Pinpoint the cell where the given text exists, returning its [X, Y] midpoint coordinate. 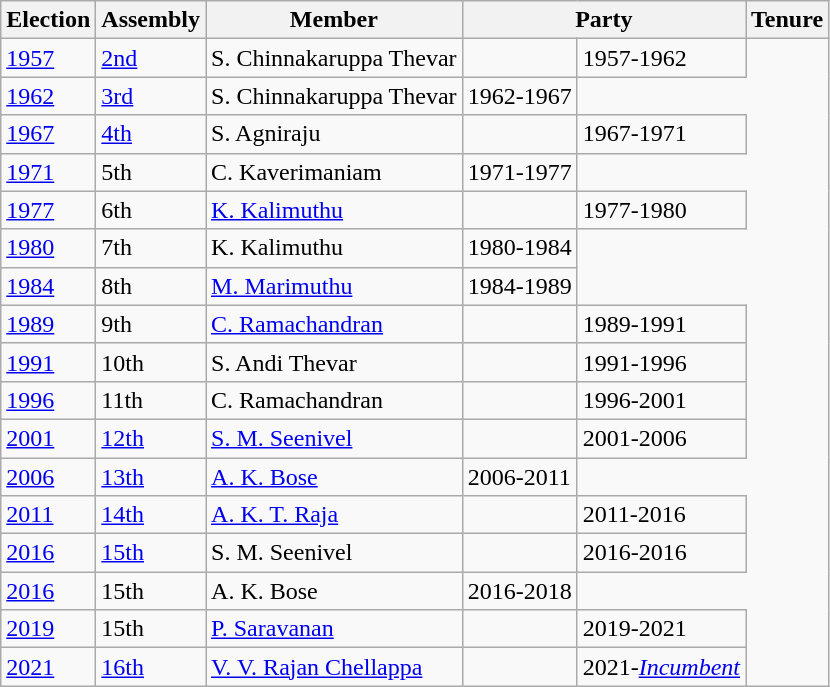
1989 [48, 324]
8th [151, 286]
4th [151, 134]
Assembly [151, 20]
1967 [48, 134]
6th [151, 210]
Election [48, 20]
1957 [48, 58]
1971 [48, 172]
M. Marimuthu [334, 286]
5th [151, 172]
P. Saravanan [334, 629]
1977 [48, 210]
7th [151, 248]
V. V. Rajan Chellappa [334, 667]
10th [151, 362]
1996 [48, 400]
1980-1984 [520, 248]
16th [151, 667]
1984 [48, 286]
2006 [48, 477]
14th [151, 515]
A. K. T. Raja [334, 515]
2001 [48, 438]
1991-1996 [661, 362]
1980 [48, 248]
2011 [48, 515]
2019-2021 [661, 629]
S. Agniraju [334, 134]
1967-1971 [661, 134]
3rd [151, 96]
2016-2018 [520, 591]
2021 [48, 667]
2011-2016 [661, 515]
1971-1977 [520, 172]
1996-2001 [661, 400]
2001-2006 [661, 438]
2016-2016 [661, 553]
2006-2011 [520, 477]
1991 [48, 362]
9th [151, 324]
1957-1962 [661, 58]
2019 [48, 629]
2nd [151, 58]
12th [151, 438]
2021-Incumbent [661, 667]
1977-1980 [661, 210]
1984-1989 [520, 286]
C. Kaverimaniam [334, 172]
Member [334, 20]
Tenure [788, 20]
1962-1967 [520, 96]
11th [151, 400]
1962 [48, 96]
S. Andi Thevar [334, 362]
Party [604, 20]
13th [151, 477]
1989-1991 [661, 324]
